From the cell containing the given text, extract its center point as (X, Y) coordinate. 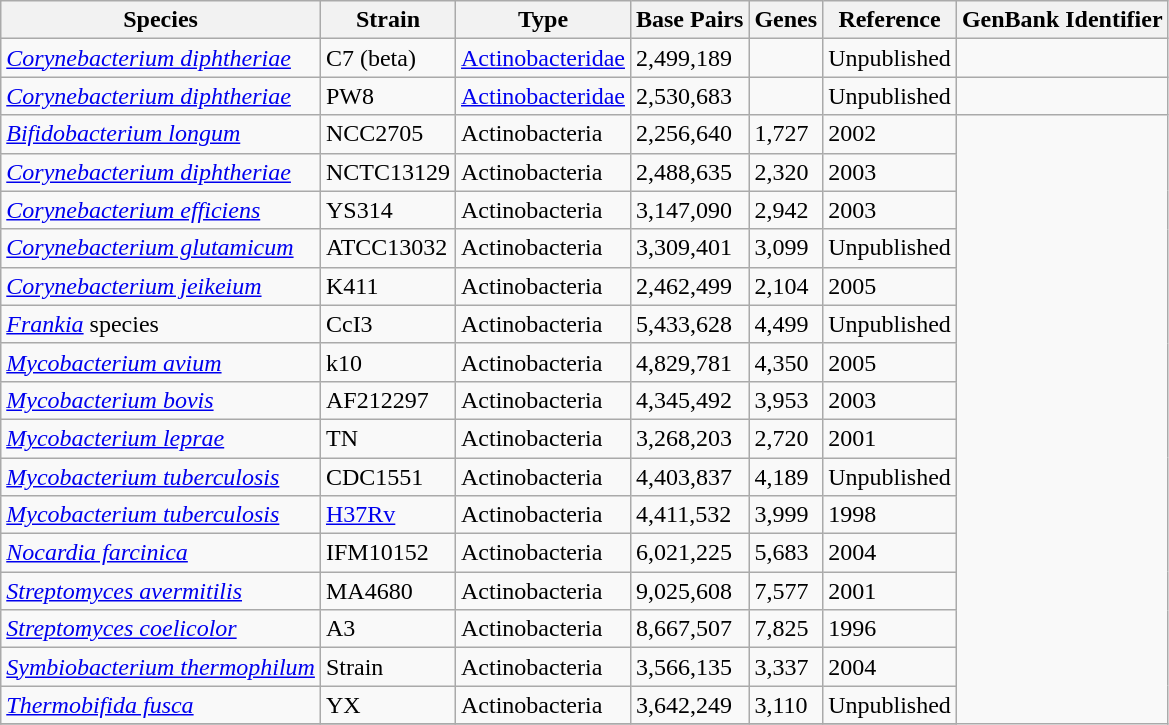
3,147,090 (689, 210)
NCTC13129 (388, 172)
Frankia species (161, 324)
Corynebacterium jeikeium (161, 286)
8,667,507 (689, 629)
3,566,135 (689, 667)
Reference (890, 20)
C7 (beta) (388, 58)
2,942 (786, 210)
k10 (388, 362)
Genes (786, 20)
1996 (890, 629)
CDC1551 (388, 477)
A3 (388, 629)
MA4680 (388, 591)
4,829,781 (689, 362)
H37Rv (388, 515)
YS314 (388, 210)
1998 (890, 515)
4,345,492 (689, 400)
2,499,189 (689, 58)
3,110 (786, 705)
Thermobifida fusca (161, 705)
4,499 (786, 324)
Corynebacterium efficiens (161, 210)
K411 (388, 286)
Streptomyces avermitilis (161, 591)
2,462,499 (689, 286)
Type (544, 20)
7,825 (786, 629)
TN (388, 438)
9,025,608 (689, 591)
3,999 (786, 515)
ATCC13032 (388, 248)
Species (161, 20)
CcI3 (388, 324)
AF212297 (388, 400)
Nocardia farcinica (161, 553)
NCC2705 (388, 134)
2,256,640 (689, 134)
Mycobacterium avium (161, 362)
Corynebacterium glutamicum (161, 248)
1,727 (786, 134)
6,021,225 (689, 553)
Mycobacterium leprae (161, 438)
Bifidobacterium longum (161, 134)
Mycobacterium bovis (161, 400)
Base Pairs (689, 20)
3,309,401 (689, 248)
3,953 (786, 400)
5,683 (786, 553)
Streptomyces coelicolor (161, 629)
PW8 (388, 96)
4,411,532 (689, 515)
IFM10152 (388, 553)
3,268,203 (689, 438)
2,104 (786, 286)
4,189 (786, 477)
4,403,837 (689, 477)
7,577 (786, 591)
5,433,628 (689, 324)
2002 (890, 134)
3,099 (786, 248)
3,642,249 (689, 705)
YX (388, 705)
3,337 (786, 667)
2,488,635 (689, 172)
4,350 (786, 362)
Symbiobacterium thermophilum (161, 667)
2,720 (786, 438)
2,530,683 (689, 96)
2,320 (786, 172)
GenBank Identifier (1062, 20)
